Provide the [X, Y] coordinate of the cell's center where the given text is located.  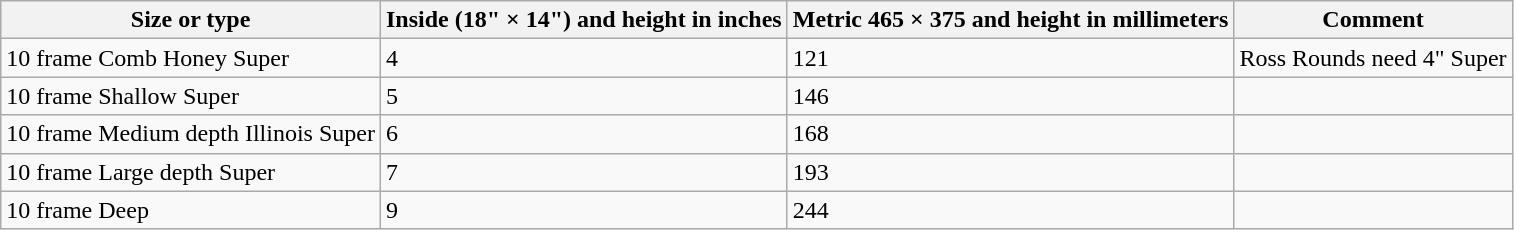
10 frame Comb Honey Super [191, 58]
5 [584, 96]
244 [1010, 210]
Size or type [191, 20]
10 frame Large depth Super [191, 172]
146 [1010, 96]
9 [584, 210]
6 [584, 134]
121 [1010, 58]
Inside (18" × 14") and height in inches [584, 20]
10 frame Medium depth Illinois Super [191, 134]
7 [584, 172]
4 [584, 58]
10 frame Deep [191, 210]
193 [1010, 172]
Metric 465 × 375 and height in millimeters [1010, 20]
Comment [1373, 20]
168 [1010, 134]
10 frame Shallow Super [191, 96]
Ross Rounds need 4" Super [1373, 58]
